Identify which cell holds the provided text, then report its (x, y) central coordinate. 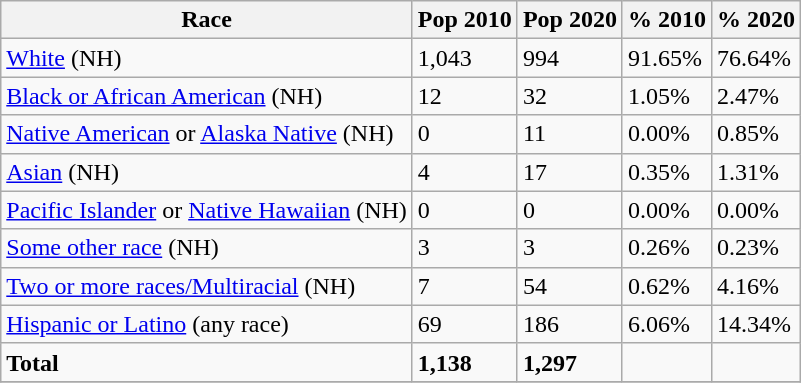
0.62% (666, 286)
994 (570, 58)
0.85% (756, 134)
Two or more races/Multiracial (NH) (207, 286)
12 (464, 96)
1,138 (464, 362)
14.34% (756, 324)
1,043 (464, 58)
Some other race (NH) (207, 248)
Native American or Alaska Native (NH) (207, 134)
54 (570, 286)
White (NH) (207, 58)
Black or African American (NH) (207, 96)
4 (464, 172)
4.16% (756, 286)
91.65% (666, 58)
1.31% (756, 172)
Pop 2010 (464, 20)
1.05% (666, 96)
76.64% (756, 58)
32 (570, 96)
0.23% (756, 248)
% 2020 (756, 20)
0.26% (666, 248)
Pacific Islander or Native Hawaiian (NH) (207, 210)
6.06% (666, 324)
Total (207, 362)
186 (570, 324)
Hispanic or Latino (any race) (207, 324)
% 2010 (666, 20)
11 (570, 134)
2.47% (756, 96)
Race (207, 20)
69 (464, 324)
Pop 2020 (570, 20)
17 (570, 172)
Asian (NH) (207, 172)
0.35% (666, 172)
7 (464, 286)
1,297 (570, 362)
